Scan for the cell matching the given text and deliver its (X, Y) coordinate at center. 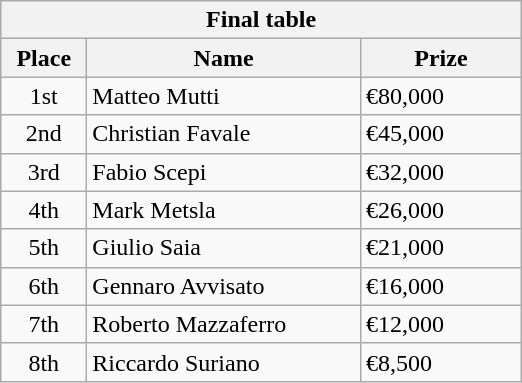
2nd (44, 134)
Fabio Scepi (224, 172)
€8,500 (440, 362)
€26,000 (440, 210)
€16,000 (440, 286)
Matteo Mutti (224, 96)
€80,000 (440, 96)
€21,000 (440, 248)
Roberto Mazzaferro (224, 324)
4th (44, 210)
Final table (262, 20)
7th (44, 324)
Prize (440, 58)
€12,000 (440, 324)
Riccardo Suriano (224, 362)
€32,000 (440, 172)
6th (44, 286)
3rd (44, 172)
Place (44, 58)
1st (44, 96)
Giulio Saia (224, 248)
€45,000 (440, 134)
Name (224, 58)
8th (44, 362)
Mark Metsla (224, 210)
Gennaro Avvisato (224, 286)
5th (44, 248)
Christian Favale (224, 134)
